Return the [X, Y] coordinate for the center point of the cell that contains the specified text.  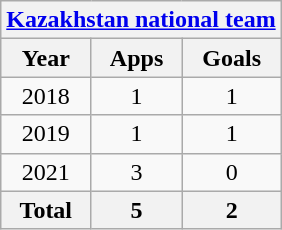
5 [136, 210]
3 [136, 172]
Year [46, 58]
2018 [46, 96]
Goals [232, 58]
0 [232, 172]
Apps [136, 58]
Kazakhstan national team [141, 20]
2021 [46, 172]
Total [46, 210]
2019 [46, 134]
2 [232, 210]
